Identify which cell holds the provided text, then report its (X, Y) central coordinate. 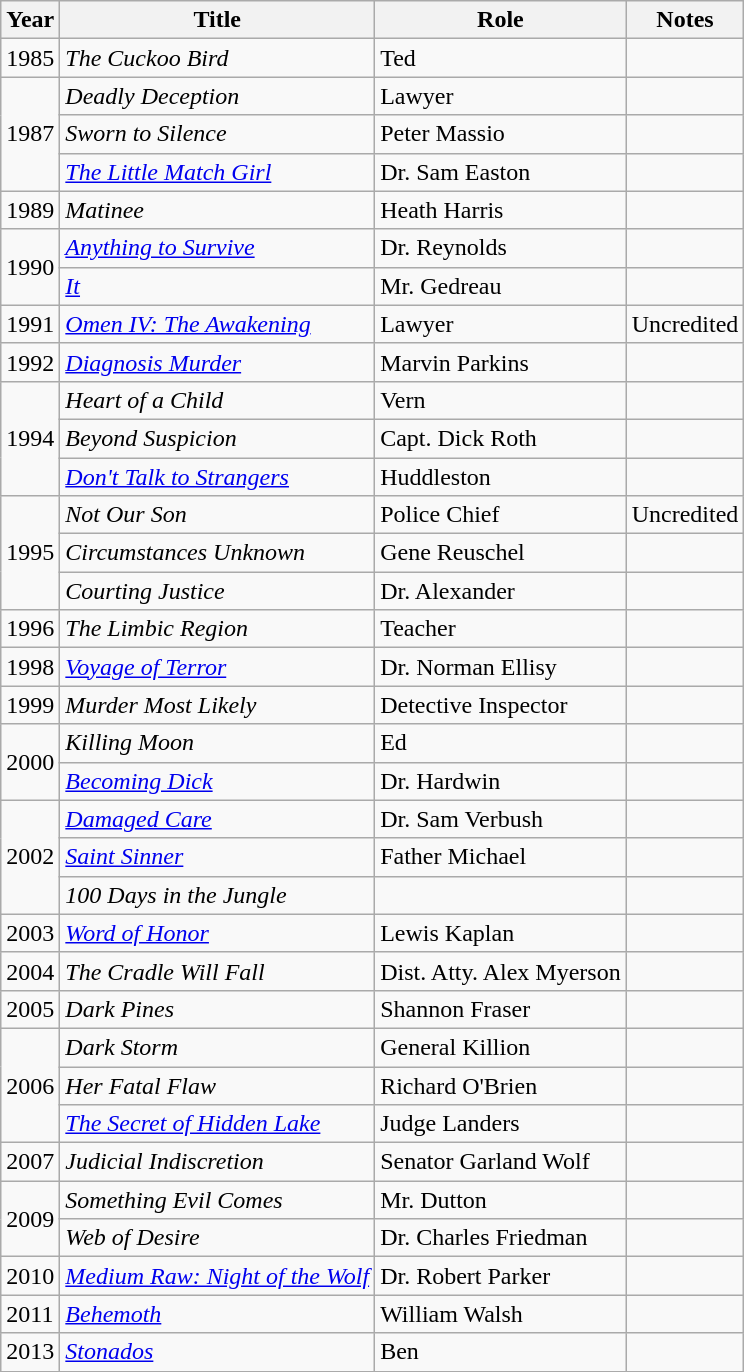
Vern (501, 400)
Police Chief (501, 515)
Damaged Care (218, 819)
Lewis Kaplan (501, 933)
Dr. Robert Parker (501, 1276)
2007 (30, 1162)
It (218, 286)
Father Michael (501, 857)
2004 (30, 971)
Beyond Suspicion (218, 438)
Heath Harris (501, 210)
Diagnosis Murder (218, 362)
1990 (30, 267)
Capt. Dick Roth (501, 438)
1998 (30, 667)
Omen IV: The Awakening (218, 324)
Courting Justice (218, 591)
Killing Moon (218, 743)
Saint Sinner (218, 857)
Anything to Survive (218, 248)
Ted (501, 58)
Dark Pines (218, 1009)
1996 (30, 629)
Something Evil Comes (218, 1200)
Dr. Norman Ellisy (501, 667)
Murder Most Likely (218, 705)
2000 (30, 762)
Ben (501, 1352)
Dr. Alexander (501, 591)
2002 (30, 857)
Stonados (218, 1352)
Senator Garland Wolf (501, 1162)
Web of Desire (218, 1238)
Circumstances Unknown (218, 553)
1994 (30, 438)
William Walsh (501, 1314)
Dist. Atty. Alex Myerson (501, 971)
The Limbic Region (218, 629)
Judge Landers (501, 1124)
100 Days in the Jungle (218, 895)
Richard O'Brien (501, 1085)
Becoming Dick (218, 781)
The Secret of Hidden Lake (218, 1124)
Word of Honor (218, 933)
Peter Massio (501, 134)
Not Our Son (218, 515)
1999 (30, 705)
The Little Match Girl (218, 172)
1992 (30, 362)
1991 (30, 324)
Dr. Reynolds (501, 248)
Marvin Parkins (501, 362)
Dr. Hardwin (501, 781)
Sworn to Silence (218, 134)
Voyage of Terror (218, 667)
2005 (30, 1009)
Medium Raw: Night of the Wolf (218, 1276)
Mr. Gedreau (501, 286)
1987 (30, 134)
Detective Inspector (501, 705)
Dr. Sam Verbush (501, 819)
Year (30, 20)
General Killion (501, 1047)
Matinee (218, 210)
Deadly Deception (218, 96)
Don't Talk to Strangers (218, 477)
Dr. Sam Easton (501, 172)
Judicial Indiscretion (218, 1162)
1985 (30, 58)
Her Fatal Flaw (218, 1085)
Ed (501, 743)
Shannon Fraser (501, 1009)
The Cuckoo Bird (218, 58)
Teacher (501, 629)
Behemoth (218, 1314)
2003 (30, 933)
1995 (30, 553)
Heart of a Child (218, 400)
Dr. Charles Friedman (501, 1238)
2009 (30, 1219)
2010 (30, 1276)
1989 (30, 210)
2013 (30, 1352)
The Cradle Will Fall (218, 971)
Role (501, 20)
2006 (30, 1085)
Mr. Dutton (501, 1200)
Notes (685, 20)
2011 (30, 1314)
Gene Reuschel (501, 553)
Title (218, 20)
Dark Storm (218, 1047)
Huddleston (501, 477)
